Find where the given text appears and provide that cell's center as (X, Y) coordinate. 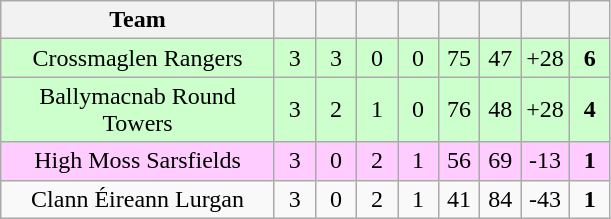
4 (590, 110)
56 (460, 161)
Crossmaglen Rangers (138, 58)
-43 (546, 199)
Ballymacnab Round Towers (138, 110)
76 (460, 110)
High Moss Sarsfields (138, 161)
48 (500, 110)
84 (500, 199)
41 (460, 199)
69 (500, 161)
47 (500, 58)
-13 (546, 161)
Clann Éireann Lurgan (138, 199)
6 (590, 58)
75 (460, 58)
Team (138, 20)
